Scan for the cell matching the given text and deliver its [X, Y] coordinate at center. 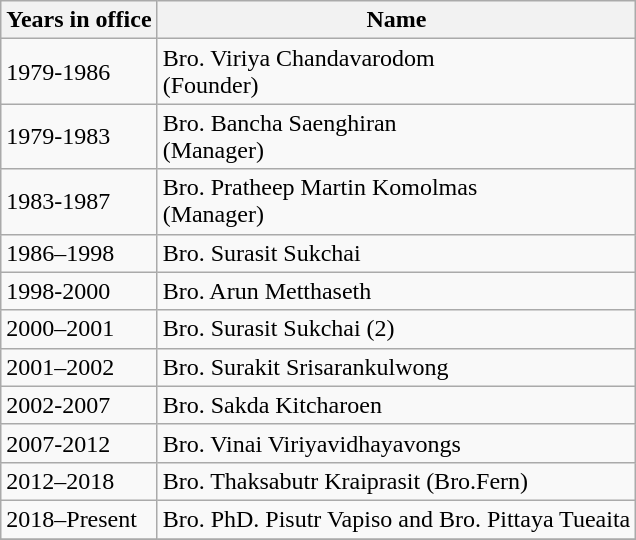
1983-1987 [79, 202]
2018–Present [79, 519]
Bro. Bancha Saenghiran(Manager) [396, 136]
Bro. Vinai Viriyavidhayavongs [396, 443]
2000–2001 [79, 329]
Years in office [79, 20]
2001–2002 [79, 367]
1979-1986 [79, 72]
Bro. Viriya Chandavarodom(Founder) [396, 72]
Bro. Surasit Sukchai (2) [396, 329]
Bro. Thaksabutr Kraiprasit (Bro.Fern) [396, 481]
Bro. Sakda Kitcharoen [396, 405]
Bro. Pratheep Martin Komolmas(Manager) [396, 202]
Bro. Surasit Sukchai [396, 253]
Bro. Surakit Srisarankulwong [396, 367]
Name [396, 20]
2012–2018 [79, 481]
1979-1983 [79, 136]
1986–1998 [79, 253]
2007-2012 [79, 443]
1998-2000 [79, 291]
Bro. Arun Metthaseth [396, 291]
2002-2007 [79, 405]
Bro. PhD. Pisutr Vapiso and Bro. Pittaya Tueaita [396, 519]
